Return the [X, Y] coordinate for the center point of the cell that contains the specified text.  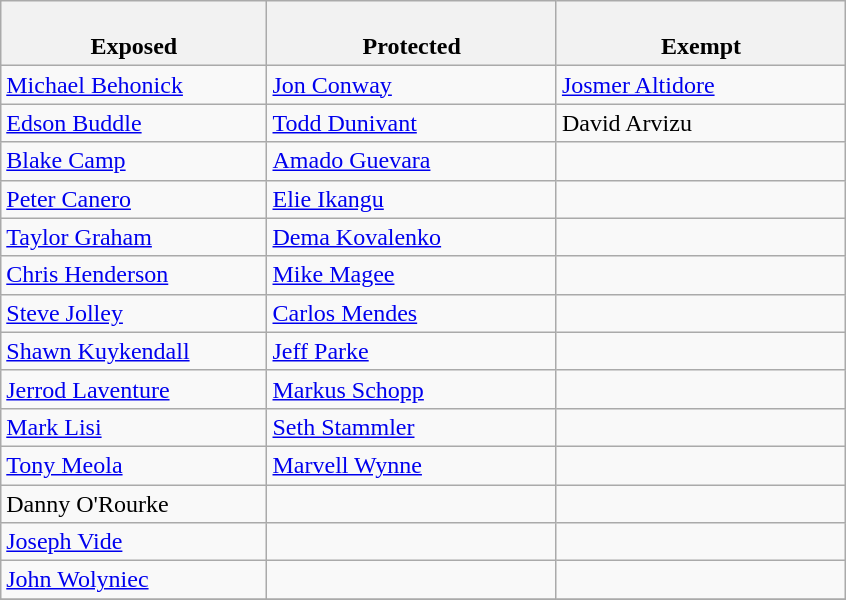
David Arvizu [700, 123]
Josmer Altidore [700, 85]
Jerrod Laventure [134, 389]
Markus Schopp [412, 389]
Tony Meola [134, 465]
Danny O'Rourke [134, 503]
Peter Canero [134, 199]
Exposed [134, 34]
Joseph Vide [134, 542]
John Wolyniec [134, 580]
Shawn Kuykendall [134, 351]
Carlos Mendes [412, 313]
Marvell Wynne [412, 465]
Exempt [700, 34]
Blake Camp [134, 161]
Dema Kovalenko [412, 237]
Taylor Graham [134, 237]
Amado Guevara [412, 161]
Steve Jolley [134, 313]
Chris Henderson [134, 275]
Protected [412, 34]
Mike Magee [412, 275]
Edson Buddle [134, 123]
Elie Ikangu [412, 199]
Michael Behonick [134, 85]
Mark Lisi [134, 427]
Jeff Parke [412, 351]
Todd Dunivant [412, 123]
Jon Conway [412, 85]
Seth Stammler [412, 427]
